For the text-containing cell, return its midpoint in (x, y) coordinate format. 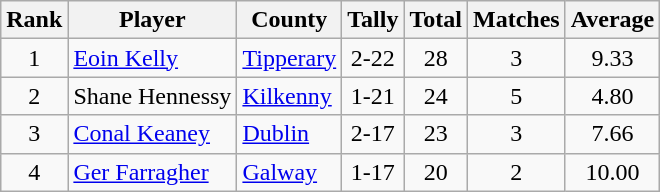
4 (34, 172)
Galway (290, 172)
2-17 (373, 134)
Tally (373, 20)
5 (516, 96)
20 (436, 172)
Ger Farragher (152, 172)
Kilkenny (290, 96)
Conal Keaney (152, 134)
2-22 (373, 58)
Eoin Kelly (152, 58)
Player (152, 20)
Average (612, 20)
4.80 (612, 96)
9.33 (612, 58)
Shane Hennessy (152, 96)
28 (436, 58)
Dublin (290, 134)
County (290, 20)
Total (436, 20)
7.66 (612, 134)
24 (436, 96)
Matches (516, 20)
1-17 (373, 172)
1 (34, 58)
10.00 (612, 172)
Tipperary (290, 58)
Rank (34, 20)
23 (436, 134)
1-21 (373, 96)
